Scan for the cell matching the given text and deliver its (x, y) coordinate at center. 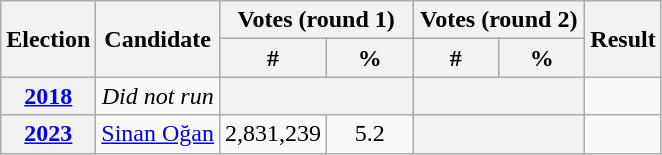
Votes (round 1) (316, 20)
2023 (48, 134)
Election (48, 39)
Result (623, 39)
2018 (48, 96)
Did not run (158, 96)
Sinan Oğan (158, 134)
Votes (round 2) (499, 20)
2,831,239 (274, 134)
5.2 (370, 134)
Candidate (158, 39)
